Extract the [x, y] coordinate from the center of the cell holding the provided text.  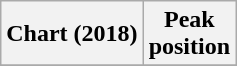
Peakposition [189, 34]
Chart (2018) [72, 34]
